From the cell containing the given text, extract its center point as [X, Y] coordinate. 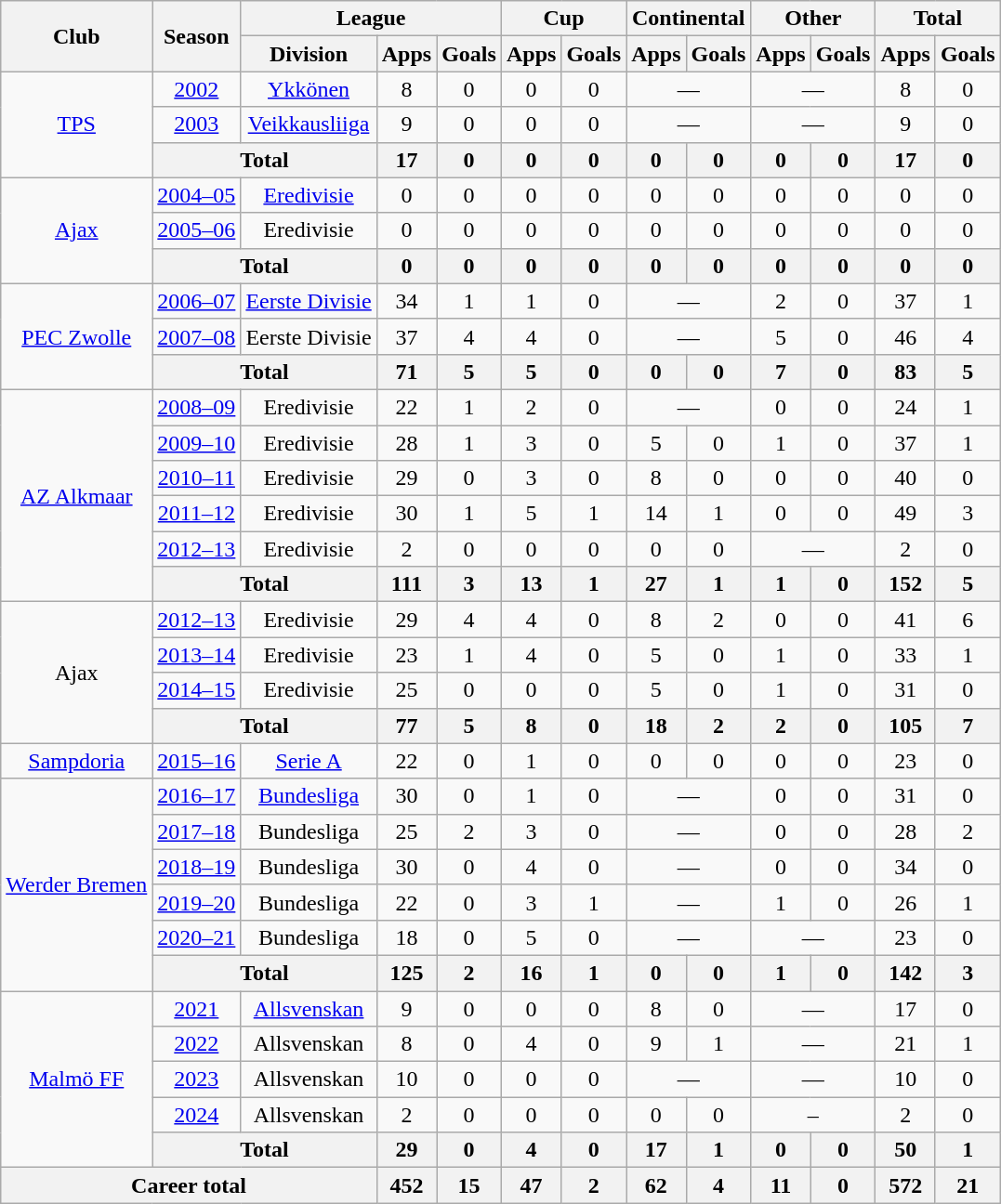
2008–09 [197, 407]
62 [656, 1185]
2022 [197, 1044]
24 [905, 407]
27 [656, 584]
Club [76, 36]
– [813, 1115]
452 [406, 1185]
2024 [197, 1115]
11 [781, 1185]
Malmö FF [76, 1079]
2011–12 [197, 514]
2021 [197, 1008]
Werder Bremen [76, 884]
PEC Zwolle [76, 336]
2023 [197, 1080]
14 [656, 514]
TPS [76, 124]
2010–11 [197, 478]
Other [813, 19]
6 [968, 620]
40 [905, 478]
2019–20 [197, 902]
13 [531, 584]
League [372, 19]
Division [309, 54]
Season [197, 36]
Serie A [309, 761]
2007–08 [197, 336]
16 [531, 973]
2016–17 [197, 796]
15 [469, 1185]
49 [905, 514]
Continental [689, 19]
2005–06 [197, 230]
572 [905, 1185]
2006–07 [197, 301]
47 [531, 1185]
2004–05 [197, 195]
83 [905, 372]
71 [406, 372]
77 [406, 726]
105 [905, 726]
2013–14 [197, 655]
Cup [563, 19]
26 [905, 902]
33 [905, 655]
Veikkausliiga [309, 124]
125 [406, 973]
2015–16 [197, 761]
50 [905, 1150]
Ykkönen [309, 89]
111 [406, 584]
142 [905, 973]
2014–15 [197, 690]
Sampdoria [76, 761]
2018–19 [197, 867]
2003 [197, 124]
2017–18 [197, 831]
46 [905, 336]
152 [905, 584]
Career total [189, 1185]
2009–10 [197, 443]
41 [905, 620]
AZ Alkmaar [76, 495]
2020–21 [197, 937]
2002 [197, 89]
